Extract the (X, Y) coordinate from the center of the cell holding the provided text.  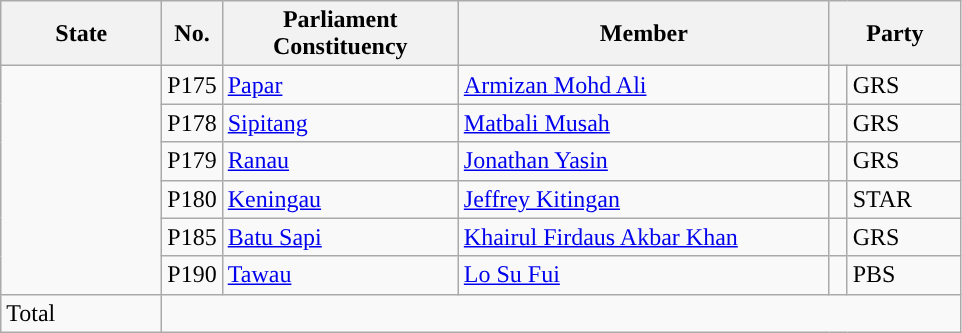
Member (644, 34)
Keningau (340, 199)
PBS (904, 275)
Tawau (340, 275)
Jeffrey Kitingan (644, 199)
Jonathan Yasin (644, 161)
P190 (192, 275)
P185 (192, 237)
No. (192, 34)
Ranau (340, 161)
Khairul Firdaus Akbar Khan (644, 237)
P180 (192, 199)
Party (894, 34)
Lo Su Fui (644, 275)
Matbali Musah (644, 123)
Total (82, 313)
P179 (192, 161)
State (82, 34)
Armizan Mohd Ali (644, 85)
Sipitang (340, 123)
Batu Sapi (340, 237)
STAR (904, 199)
P178 (192, 123)
Parliament Constituency (340, 34)
P175 (192, 85)
Papar (340, 85)
